Return (x, y) of the center of cell containing provided text 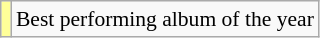
Best performing album of the year (165, 19)
